Return the (X, Y) coordinate for the center point of the cell that contains the specified text.  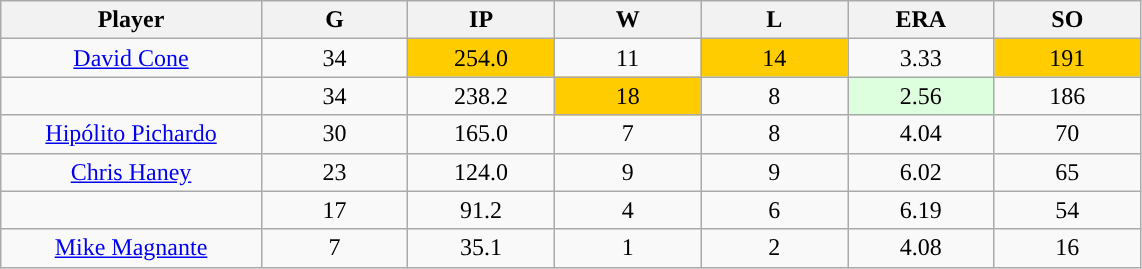
Chris Haney (132, 172)
91.2 (482, 210)
23 (334, 172)
18 (628, 96)
Player (132, 20)
David Cone (132, 58)
165.0 (482, 134)
70 (1068, 134)
54 (1068, 210)
14 (774, 58)
3.33 (922, 58)
1 (628, 248)
2 (774, 248)
16 (1068, 248)
6.02 (922, 172)
191 (1068, 58)
G (334, 20)
30 (334, 134)
IP (482, 20)
238.2 (482, 96)
Mike Magnante (132, 248)
17 (334, 210)
186 (1068, 96)
254.0 (482, 58)
Hipólito Pichardo (132, 134)
6 (774, 210)
W (628, 20)
65 (1068, 172)
2.56 (922, 96)
6.19 (922, 210)
35.1 (482, 248)
11 (628, 58)
4.08 (922, 248)
4.04 (922, 134)
4 (628, 210)
124.0 (482, 172)
ERA (922, 20)
SO (1068, 20)
L (774, 20)
